Locate the cell with the specified text and output its [x, y] center coordinate. 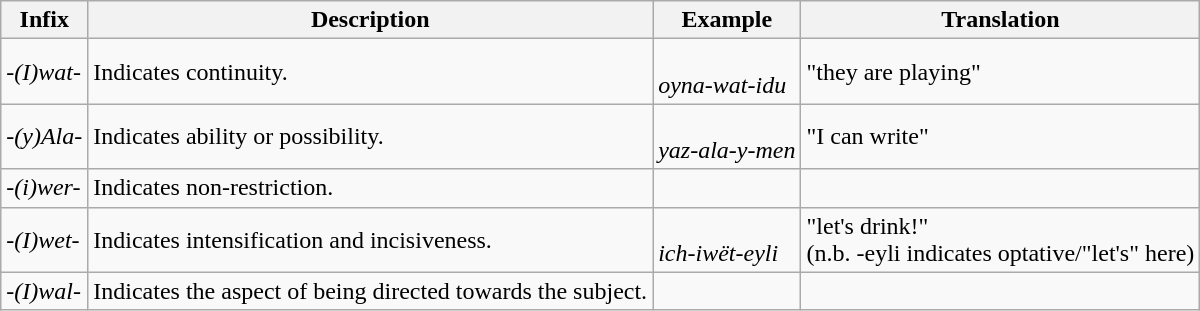
Indicates continuity. [370, 72]
-(I)wat- [44, 72]
Infix [44, 20]
"they are playing" [1000, 72]
Indicates the aspect of being directed towards the subject. [370, 291]
-(I)wal- [44, 291]
Translation [1000, 20]
"I can write" [1000, 136]
oyna-wat-idu [727, 72]
Example [727, 20]
yaz-ala-y-men [727, 136]
Indicates non-restriction. [370, 188]
Indicates ability or possibility. [370, 136]
-(I)wet- [44, 240]
-(i)wer- [44, 188]
"let's drink!"(n.b. -eyli indicates optative/"let's" here) [1000, 240]
Description [370, 20]
Indicates intensification and incisiveness. [370, 240]
-(y)Ala- [44, 136]
ich-iwët-eyli [727, 240]
